Output the (X, Y) coordinate of the center of the cell containing the given text.  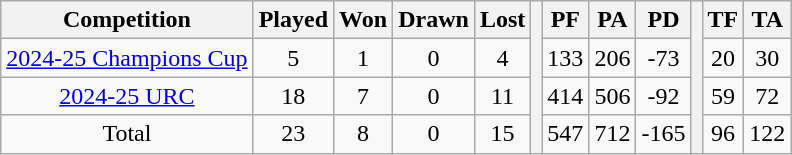
122 (768, 134)
30 (768, 58)
PA (612, 20)
TA (768, 20)
PD (664, 20)
15 (502, 134)
8 (364, 134)
72 (768, 96)
506 (612, 96)
2024-25 Champions Cup (127, 58)
20 (723, 58)
Total (127, 134)
547 (566, 134)
1 (364, 58)
TF (723, 20)
11 (502, 96)
59 (723, 96)
-165 (664, 134)
4 (502, 58)
-73 (664, 58)
Lost (502, 20)
2024-25 URC (127, 96)
712 (612, 134)
7 (364, 96)
23 (293, 134)
Won (364, 20)
133 (566, 58)
Played (293, 20)
414 (566, 96)
96 (723, 134)
Drawn (434, 20)
PF (566, 20)
5 (293, 58)
Competition (127, 20)
206 (612, 58)
18 (293, 96)
-92 (664, 96)
